Capture the cell that displays the provided text and extract its (X, Y) central coordinate. 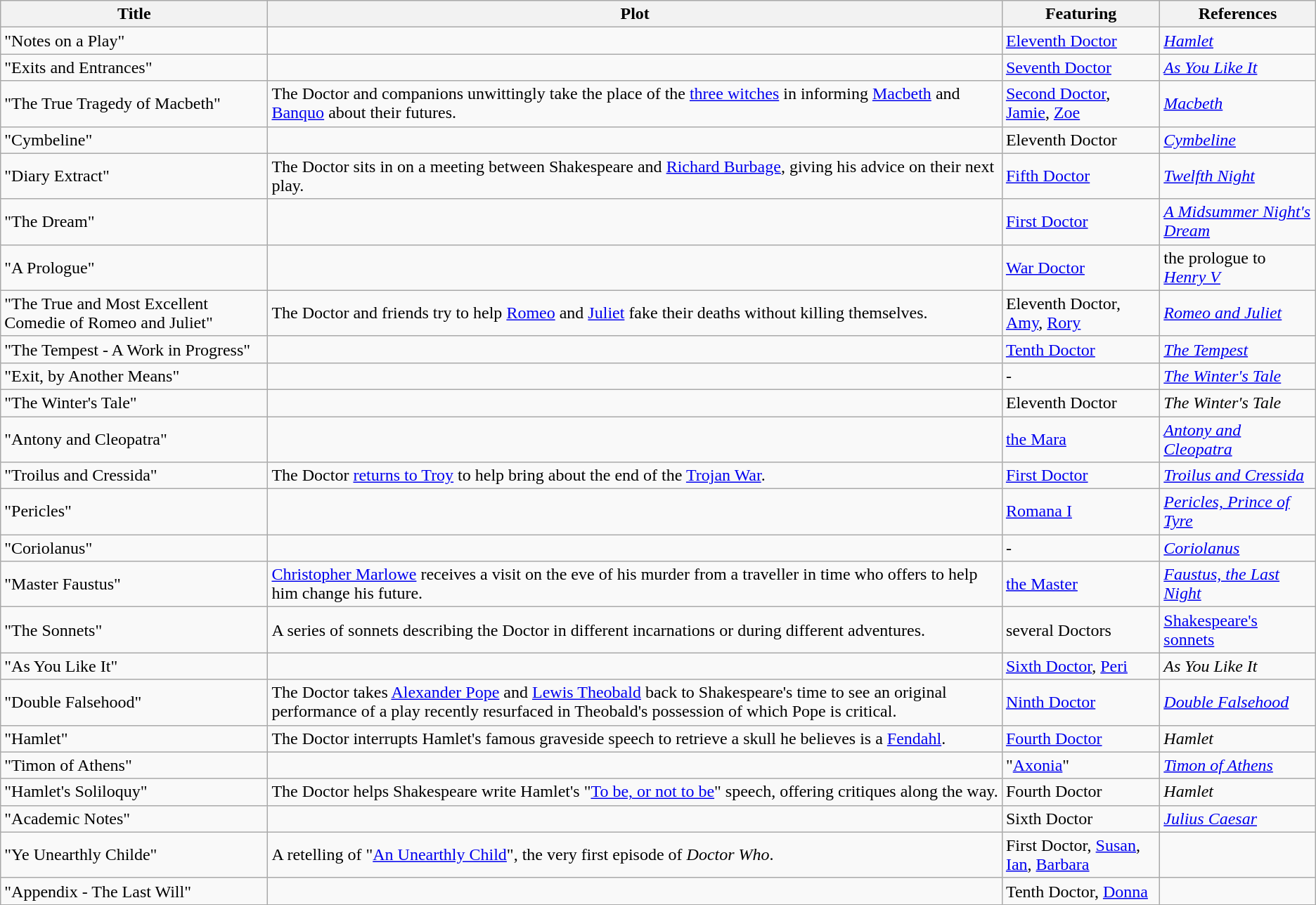
The Doctor interrupts Hamlet's famous graveside speech to retrieve a skull he believes is a Fendahl. (635, 738)
the Master (1080, 585)
Shakespeare's sonnets (1237, 630)
"Pericles" (134, 512)
The Doctor helps Shakespeare write Hamlet's "To be, or not to be" speech, offering critiques along the way. (635, 792)
the Mara (1080, 438)
"Master Faustus" (134, 585)
Troilus and Cressida (1237, 476)
"Hamlet's Soliloquy" (134, 792)
Twelfth Night (1237, 176)
"Appendix - The Last Will" (134, 891)
A Midsummer Night's Dream (1237, 222)
Eleventh Doctor, Amy, Rory (1080, 313)
Antony and Cleopatra (1237, 438)
"Exits and Entrances" (134, 67)
Pericles, Prince of Tyre (1237, 512)
"As You Like It" (134, 666)
Featuring (1080, 14)
The Tempest (1237, 349)
A series of sonnets describing the Doctor in different incarnations or during different adventures. (635, 630)
Plot (635, 14)
Tenth Doctor, Donna (1080, 891)
Sixth Doctor, Peri (1080, 666)
"The Dream" (134, 222)
Tenth Doctor (1080, 349)
"Academic Notes" (134, 819)
"Double Falsehood" (134, 703)
Ninth Doctor (1080, 703)
The Doctor returns to Troy to help bring about the end of the Trojan War. (635, 476)
The Doctor and companions unwittingly take the place of the three witches in informing Macbeth and Banquo about their futures. (635, 104)
Seventh Doctor (1080, 67)
"Troilus and Cressida" (134, 476)
"The True Tragedy of Macbeth" (134, 104)
Macbeth (1237, 104)
Sixth Doctor (1080, 819)
First Doctor, Susan, Ian, Barbara (1080, 854)
The Doctor sits in on a meeting between Shakespeare and Richard Burbage, giving his advice on their next play. (635, 176)
"Cymbeline" (134, 140)
"Diary Extract" (134, 176)
several Doctors (1080, 630)
Second Doctor, Jamie, Zoe (1080, 104)
Romeo and Juliet (1237, 313)
"Timon of Athens" (134, 765)
Faustus, the Last Night (1237, 585)
"A Prologue" (134, 267)
References (1237, 14)
"Ye Unearthly Childe" (134, 854)
Coriolanus (1237, 548)
Timon of Athens (1237, 765)
"The True and Most Excellent Comedie of Romeo and Juliet" (134, 313)
"The Tempest - A Work in Progress" (134, 349)
"The Sonnets" (134, 630)
"Axonia" (1080, 765)
Cymbeline (1237, 140)
Julius Caesar (1237, 819)
the prologue to Henry V (1237, 267)
Title (134, 14)
"Exit, by Another Means" (134, 376)
"The Winter's Tale" (134, 403)
Double Falsehood (1237, 703)
Christopher Marlowe receives a visit on the eve of his murder from a traveller in time who offers to help him change his future. (635, 585)
"Coriolanus" (134, 548)
War Doctor (1080, 267)
"Hamlet" (134, 738)
"Notes on a Play" (134, 41)
Romana I (1080, 512)
Fifth Doctor (1080, 176)
The Doctor and friends try to help Romeo and Juliet fake their deaths without killing themselves. (635, 313)
"Antony and Cleopatra" (134, 438)
A retelling of "An Unearthly Child", the very first episode of Doctor Who. (635, 854)
